Scan for the cell matching the given text and deliver its [X, Y] coordinate at center. 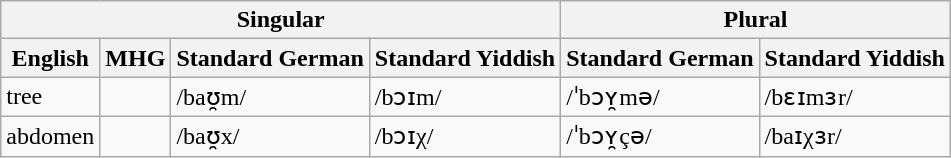
Singular [281, 20]
MHG [136, 58]
/ˈbɔʏ̯çə/ [660, 136]
/bɔɪm/ [464, 97]
Plural [756, 20]
English [50, 58]
/bɛɪmɜr/ [854, 97]
tree [50, 97]
/baʊ̯x/ [270, 136]
/baɪχɜr/ [854, 136]
/baʊ̯m/ [270, 97]
/bɔɪχ/ [464, 136]
abdomen [50, 136]
/ˈbɔʏ̯mə/ [660, 97]
